Output the [x, y] coordinate of the center of the cell containing the given text.  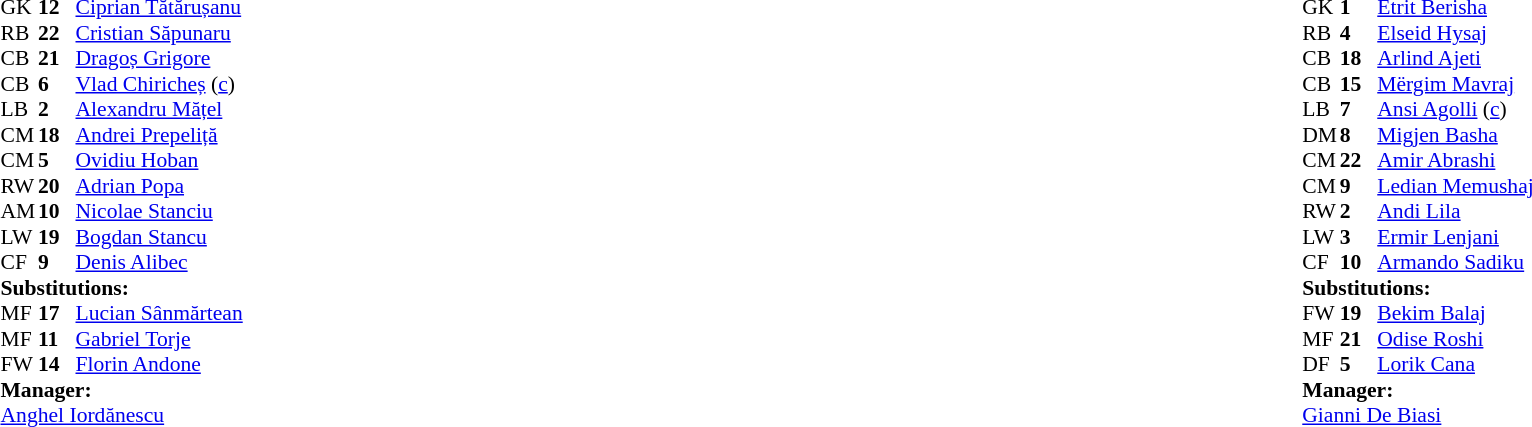
Substitutions: [121, 288]
20 [57, 186]
14 [57, 365]
DF [1321, 365]
6 [57, 84]
Nicolae Stanciu [160, 211]
Manager: [121, 390]
15 [1359, 84]
Gabriel Torje [160, 339]
Andrei Prepeliță [160, 135]
Florin Andone [160, 365]
Alexandru Mățel [160, 109]
Bogdan Stancu [160, 237]
11 [57, 339]
Denis Alibec [160, 263]
AM [19, 211]
3 [1359, 237]
Cristian Săpunaru [160, 33]
8 [1359, 135]
Dragoș Grigore [160, 59]
DM [1321, 135]
7 [1359, 109]
17 [57, 313]
Lucian Sânmărtean [160, 313]
4 [1359, 33]
Ovidiu Hoban [160, 161]
Adrian Popa [160, 186]
Vlad Chiricheș (c) [160, 84]
